Identify which cell holds the provided text, then report its (x, y) central coordinate. 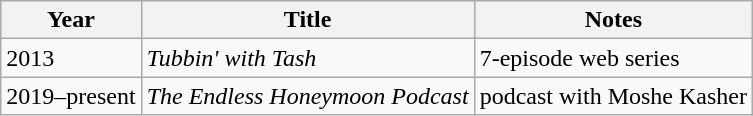
2013 (71, 58)
Notes (613, 20)
Year (71, 20)
2019–present (71, 96)
podcast with Moshe Kasher (613, 96)
Tubbin' with Tash (308, 58)
7-episode web series (613, 58)
The Endless Honeymoon Podcast (308, 96)
Title (308, 20)
